Search for the cell housing the specified text and yield its [x, y] center coordinate. 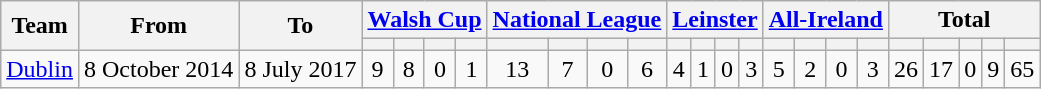
From [158, 26]
All-Ireland [826, 20]
4 [679, 69]
7 [568, 69]
17 [942, 69]
Team [40, 26]
13 [517, 69]
8 [408, 69]
5 [778, 69]
National League [577, 20]
8 October 2014 [158, 69]
To [300, 26]
Leinster [715, 20]
Total [964, 20]
Walsh Cup [424, 20]
6 [647, 69]
26 [906, 69]
2 [810, 69]
65 [1022, 69]
Dublin [40, 69]
8 July 2017 [300, 69]
